Determine the [x, y] coordinate at the center of the cell enclosing the given text.  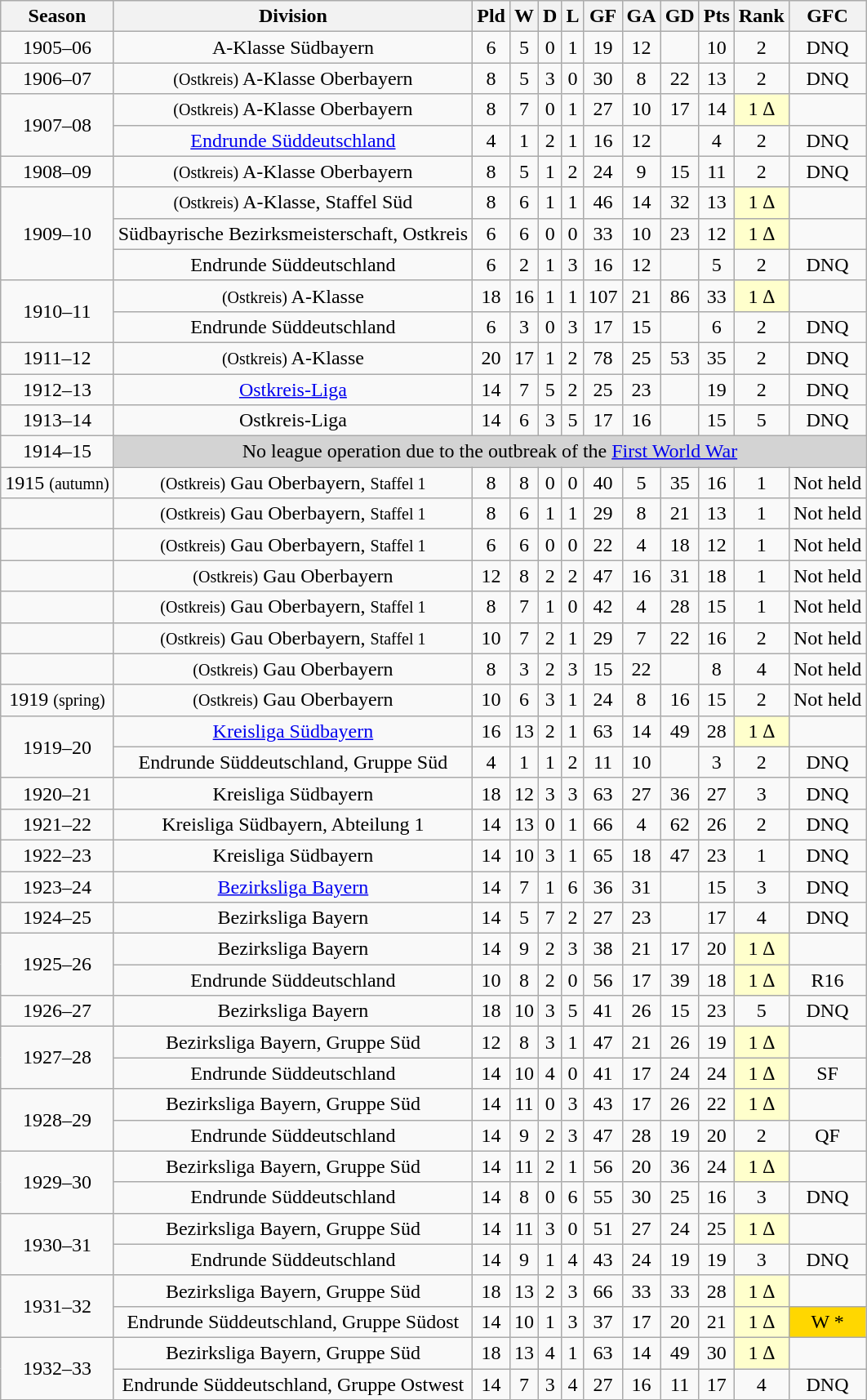
Endrunde Süddeutschland, Gruppe Ostwest [293, 1384]
107 [602, 296]
1929–30 [57, 1182]
40 [602, 483]
1928–29 [57, 1120]
Season [57, 16]
37 [602, 1322]
53 [679, 358]
A-Klasse Südbayern [293, 47]
38 [602, 949]
Pld [491, 16]
1926–27 [57, 1011]
86 [679, 296]
1931–32 [57, 1306]
1906–07 [57, 78]
No league operation due to the outbreak of the First World War [490, 452]
1912–13 [57, 390]
D [550, 16]
51 [602, 1228]
1919–20 [57, 747]
Endrunde Süddeutschland, Gruppe Süd [293, 762]
GA [642, 16]
32 [679, 203]
1915 (autumn) [57, 483]
1909–10 [57, 234]
1920–21 [57, 793]
78 [602, 358]
Rank [761, 16]
QF [827, 1135]
W * [827, 1322]
SF [827, 1073]
39 [679, 980]
Südbayrische Bezirksmeisterschaft, Ostkreis [293, 234]
1905–06 [57, 47]
Pts [717, 16]
1907–08 [57, 125]
Endrunde Süddeutschland, Gruppe Südost [293, 1322]
1910–11 [57, 311]
GFC [827, 16]
1930–31 [57, 1244]
42 [602, 607]
1932–33 [57, 1368]
1927–28 [57, 1058]
55 [602, 1197]
1908–09 [57, 172]
62 [679, 824]
Division [293, 16]
1913–14 [57, 421]
1921–22 [57, 824]
1922–23 [57, 855]
1924–25 [57, 918]
R16 [827, 980]
1925–26 [57, 965]
1914–15 [57, 452]
(Ostkreis) A-Klasse, Staffel Süd [293, 203]
L [573, 16]
1911–12 [57, 358]
1923–24 [57, 886]
1919 (spring) [57, 700]
GF [602, 16]
46 [602, 203]
GD [679, 16]
65 [602, 855]
W [524, 16]
Kreisliga Südbayern, Abteilung 1 [293, 824]
